Output the [x, y] coordinate of the center of the cell containing the given text.  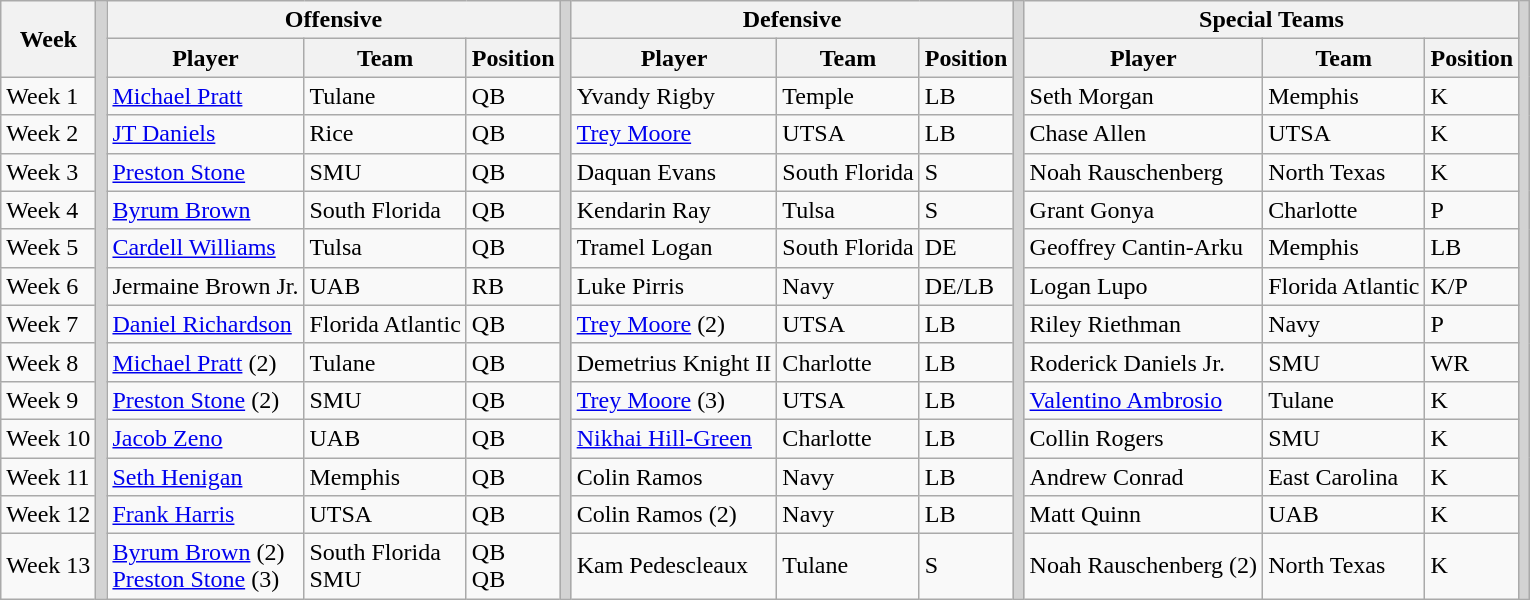
Jermaine Brown Jr. [206, 286]
Offensive [334, 20]
Byrum Brown (2)Preston Stone (3) [206, 566]
Week 1 [48, 96]
Byrum Brown [206, 210]
Seth Morgan [1144, 96]
Week [48, 39]
Yvandy Rigby [674, 96]
Week 4 [48, 210]
Rice [385, 134]
Week 3 [48, 172]
Preston Stone (2) [206, 400]
DE [966, 248]
Trey Moore [674, 134]
Chase Allen [1144, 134]
South FloridaSMU [385, 566]
Tramel Logan [674, 248]
Trey Moore (3) [674, 400]
Defensive [792, 20]
Noah Rauschenberg [1144, 172]
Week 12 [48, 515]
Week 7 [48, 324]
Colin Ramos [674, 477]
East Carolina [1344, 477]
Week 10 [48, 438]
Week 8 [48, 362]
Frank Harris [206, 515]
Trey Moore (2) [674, 324]
Nikhai Hill-Green [674, 438]
Riley Riethman [1144, 324]
Logan Lupo [1144, 286]
Week 6 [48, 286]
Jacob Zeno [206, 438]
Kam Pedescleaux [674, 566]
Week 9 [48, 400]
Michael Pratt [206, 96]
Grant Gonya [1144, 210]
Luke Pirris [674, 286]
Week 2 [48, 134]
Matt Quinn [1144, 515]
Collin Rogers [1144, 438]
QBQB [513, 566]
Kendarin Ray [674, 210]
Michael Pratt (2) [206, 362]
Daquan Evans [674, 172]
Special Teams [1272, 20]
Colin Ramos (2) [674, 515]
Cardell Williams [206, 248]
Seth Henigan [206, 477]
Week 5 [48, 248]
DE/LB [966, 286]
Week 11 [48, 477]
Week 13 [48, 566]
Valentino Ambrosio [1144, 400]
Geoffrey Cantin-Arku [1144, 248]
K/P [1472, 286]
WR [1472, 362]
Andrew Conrad [1144, 477]
RB [513, 286]
Preston Stone [206, 172]
Temple [848, 96]
JT Daniels [206, 134]
Demetrius Knight II [674, 362]
Daniel Richardson [206, 324]
Roderick Daniels Jr. [1144, 362]
Noah Rauschenberg (2) [1144, 566]
